From the cell containing the given text, extract its center point as (x, y) coordinate. 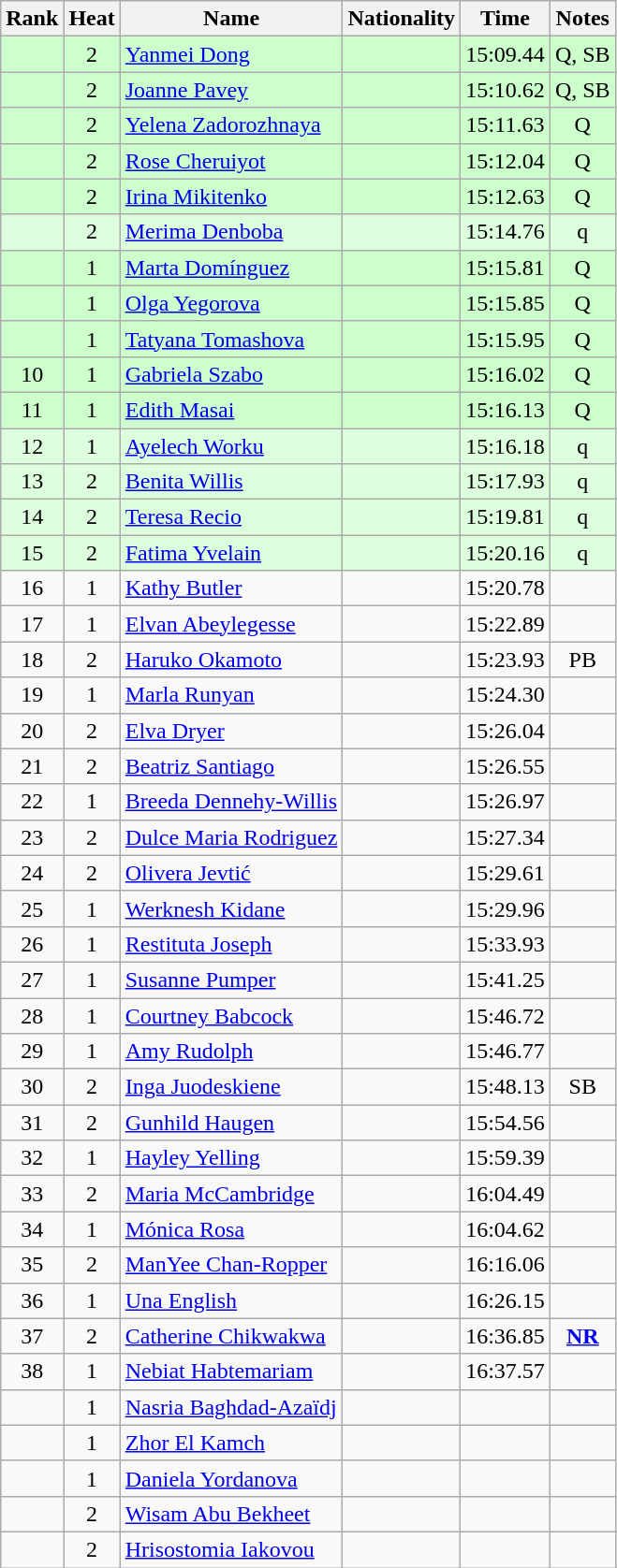
Irina Mikitenko (231, 196)
15:46.72 (506, 1015)
15:15.95 (506, 339)
15:12.04 (506, 161)
19 (32, 695)
37 (32, 1336)
15:23.93 (506, 660)
Zhor El Kamch (231, 1443)
Heat (92, 19)
11 (32, 410)
15:10.62 (506, 90)
34 (32, 1229)
15:14.76 (506, 232)
26 (32, 944)
32 (32, 1158)
Kathy Butler (231, 588)
15:24.30 (506, 695)
38 (32, 1372)
Edith Masai (231, 410)
15:41.25 (506, 980)
Inga Juodeskiene (231, 1087)
Marta Domínguez (231, 268)
15:26.04 (506, 731)
Tatyana Tomashova (231, 339)
Gunhild Haugen (231, 1123)
Nasria Baghdad-Azaïdj (231, 1407)
Time (506, 19)
12 (32, 446)
15:16.13 (506, 410)
Ayelech Worku (231, 446)
Restituta Joseph (231, 944)
15:15.85 (506, 303)
Maria McCambridge (231, 1194)
Rose Cheruiyot (231, 161)
15:27.34 (506, 837)
17 (32, 624)
Wisam Abu Bekheet (231, 1514)
Hayley Yelling (231, 1158)
Merima Denboba (231, 232)
15:33.93 (506, 944)
ManYee Chan-Ropper (231, 1265)
10 (32, 374)
15:15.81 (506, 268)
Teresa Recio (231, 517)
16:37.57 (506, 1372)
15 (32, 553)
Catherine Chikwakwa (231, 1336)
Courtney Babcock (231, 1015)
20 (32, 731)
Fatima Yvelain (231, 553)
15:29.96 (506, 908)
16:04.62 (506, 1229)
16:26.15 (506, 1300)
15:48.13 (506, 1087)
Olivera Jevtić (231, 873)
Notes (582, 19)
15:26.55 (506, 766)
15:20.16 (506, 553)
Nationality (402, 19)
27 (32, 980)
15:09.44 (506, 54)
Hrisostomia Iakovou (231, 1549)
Susanne Pumper (231, 980)
Amy Rudolph (231, 1052)
Yanmei Dong (231, 54)
NR (582, 1336)
24 (32, 873)
30 (32, 1087)
15:16.18 (506, 446)
Joanne Pavey (231, 90)
13 (32, 482)
Haruko Okamoto (231, 660)
31 (32, 1123)
22 (32, 802)
15:11.63 (506, 125)
Gabriela Szabo (231, 374)
Mónica Rosa (231, 1229)
SB (582, 1087)
Benita Willis (231, 482)
25 (32, 908)
15:20.78 (506, 588)
16:16.06 (506, 1265)
15:12.63 (506, 196)
15:19.81 (506, 517)
Rank (32, 19)
Marla Runyan (231, 695)
15:16.02 (506, 374)
23 (32, 837)
28 (32, 1015)
15:29.61 (506, 873)
PB (582, 660)
15:17.93 (506, 482)
14 (32, 517)
Daniela Yordanova (231, 1478)
29 (32, 1052)
15:59.39 (506, 1158)
Breeda Dennehy-Willis (231, 802)
Elva Dryer (231, 731)
35 (32, 1265)
Name (231, 19)
16:04.49 (506, 1194)
15:22.89 (506, 624)
33 (32, 1194)
36 (32, 1300)
Elvan Abeylegesse (231, 624)
Nebiat Habtemariam (231, 1372)
16:36.85 (506, 1336)
15:54.56 (506, 1123)
Olga Yegorova (231, 303)
21 (32, 766)
Beatriz Santiago (231, 766)
Yelena Zadorozhnaya (231, 125)
Werknesh Kidane (231, 908)
Una English (231, 1300)
15:26.97 (506, 802)
16 (32, 588)
Dulce Maria Rodriguez (231, 837)
18 (32, 660)
15:46.77 (506, 1052)
